Determine the [x, y] coordinate at the center of the cell enclosing the given text.  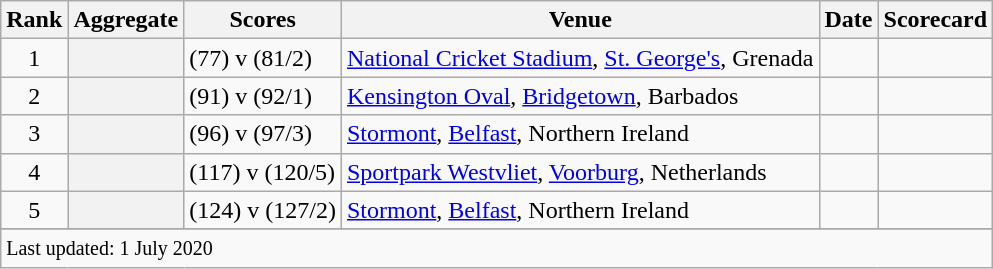
Kensington Oval, Bridgetown, Barbados [580, 96]
Sportpark Westvliet, Voorburg, Netherlands [580, 172]
Rank [34, 20]
Last updated: 1 July 2020 [497, 248]
(124) v (127/2) [263, 210]
5 [34, 210]
(91) v (92/1) [263, 96]
(77) v (81/2) [263, 58]
Scores [263, 20]
2 [34, 96]
3 [34, 134]
1 [34, 58]
Aggregate [126, 20]
(96) v (97/3) [263, 134]
Venue [580, 20]
(117) v (120/5) [263, 172]
Date [848, 20]
4 [34, 172]
National Cricket Stadium, St. George's, Grenada [580, 58]
Scorecard [936, 20]
